Scan for the cell matching the given text and deliver its [x, y] coordinate at center. 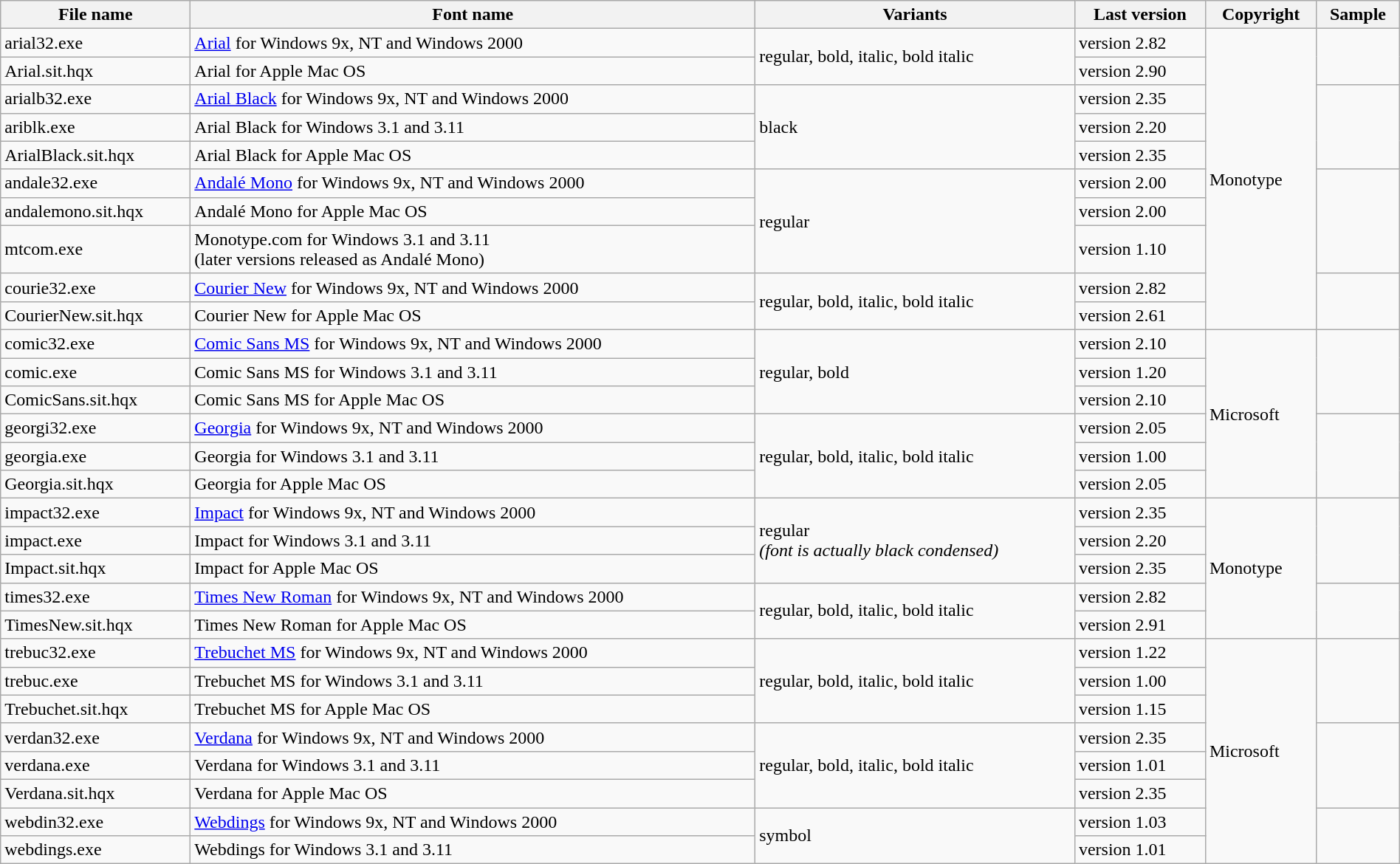
Impact.sit.hqx [96, 569]
times32.exe [96, 597]
courie32.exe [96, 287]
CourierNew.sit.hqx [96, 315]
Andalé Mono for Apple Mac OS [473, 211]
regular [916, 222]
Georgia for Windows 3.1 and 3.11 [473, 456]
Arial for Windows 9x, NT and Windows 2000 [473, 43]
Trebuchet MS for Apple Mac OS [473, 709]
comic.exe [96, 371]
verdana.exe [96, 765]
Verdana for Apple Mac OS [473, 793]
Arial for Apple Mac OS [473, 71]
Times New Roman for Apple Mac OS [473, 625]
trebuc32.exe [96, 653]
comic32.exe [96, 343]
Last version [1140, 15]
ariblk.exe [96, 127]
Andalé Mono for Windows 9x, NT and Windows 2000 [473, 183]
Arial Black for Windows 3.1 and 3.11 [473, 127]
Trebuchet.sit.hqx [96, 709]
version 1.20 [1140, 371]
Webdings for Windows 9x, NT and Windows 2000 [473, 822]
Trebuchet MS for Windows 9x, NT and Windows 2000 [473, 653]
mtcom.exe [96, 250]
Times New Roman for Windows 9x, NT and Windows 2000 [473, 597]
andale32.exe [96, 183]
Impact for Windows 3.1 and 3.11 [473, 541]
georgi32.exe [96, 428]
Comic Sans MS for Apple Mac OS [473, 400]
symbol [916, 836]
version 2.91 [1140, 625]
version 1.10 [1140, 250]
impact32.exe [96, 512]
Georgia for Windows 9x, NT and Windows 2000 [473, 428]
Webdings for Windows 3.1 and 3.11 [473, 850]
ArialBlack.sit.hqx [96, 155]
Trebuchet MS for Windows 3.1 and 3.11 [473, 681]
Verdana.sit.hqx [96, 793]
verdan32.exe [96, 737]
arialb32.exe [96, 99]
version 1.03 [1140, 822]
version 2.90 [1140, 71]
ComicSans.sit.hqx [96, 400]
trebuc.exe [96, 681]
webdings.exe [96, 850]
Verdana for Windows 3.1 and 3.11 [473, 765]
georgia.exe [96, 456]
arial32.exe [96, 43]
Copyright [1260, 15]
Impact for Windows 9x, NT and Windows 2000 [473, 512]
Verdana for Windows 9x, NT and Windows 2000 [473, 737]
version 1.22 [1140, 653]
andalemono.sit.hqx [96, 211]
webdin32.exe [96, 822]
Variants [916, 15]
Arial.sit.hqx [96, 71]
Georgia for Apple Mac OS [473, 484]
Monotype.com for Windows 3.1 and 3.11(later versions released as Andalé Mono) [473, 250]
Sample [1358, 15]
regular (font is actually black condensed) [916, 541]
Impact for Apple Mac OS [473, 569]
impact.exe [96, 541]
Georgia.sit.hqx [96, 484]
Arial Black for Apple Mac OS [473, 155]
regular, bold [916, 371]
version 2.61 [1140, 315]
TimesNew.sit.hqx [96, 625]
Comic Sans MS for Windows 9x, NT and Windows 2000 [473, 343]
Font name [473, 15]
version 1.15 [1140, 709]
Arial Black for Windows 9x, NT and Windows 2000 [473, 99]
File name [96, 15]
Courier New for Apple Mac OS [473, 315]
black [916, 127]
Courier New for Windows 9x, NT and Windows 2000 [473, 287]
Comic Sans MS for Windows 3.1 and 3.11 [473, 371]
